Identify which cell holds the provided text, then report its (X, Y) central coordinate. 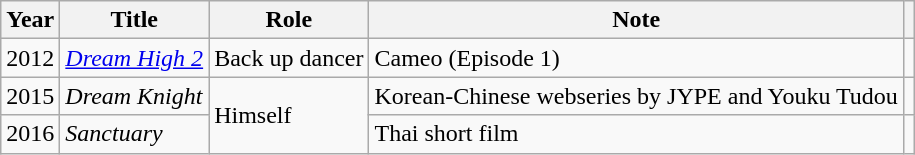
Himself (289, 115)
Korean-Chinese webseries by JYPE and Youku Tudou (636, 96)
Cameo (Episode 1) (636, 58)
2012 (30, 58)
Note (636, 20)
Title (134, 20)
Sanctuary (134, 134)
Year (30, 20)
Role (289, 20)
Dream Knight (134, 96)
Dream High 2 (134, 58)
2016 (30, 134)
Thai short film (636, 134)
2015 (30, 96)
Back up dancer (289, 58)
